Find where the given text appears and provide that cell's center as [x, y] coordinate. 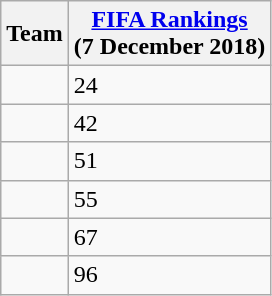
51 [170, 161]
FIFA Rankings(7 December 2018) [170, 34]
96 [170, 275]
24 [170, 85]
67 [170, 237]
55 [170, 199]
Team [35, 34]
42 [170, 123]
